Output the [X, Y] coordinate of the center of the cell containing the given text.  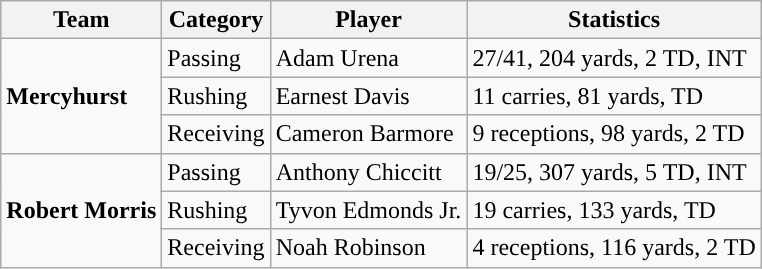
Statistics [614, 20]
Anthony Chiccitt [368, 172]
Noah Robinson [368, 248]
27/41, 204 yards, 2 TD, INT [614, 58]
Cameron Barmore [368, 134]
Adam Urena [368, 58]
Team [82, 20]
Player [368, 20]
19 carries, 133 yards, TD [614, 210]
Category [216, 20]
9 receptions, 98 yards, 2 TD [614, 134]
Mercyhurst [82, 96]
11 carries, 81 yards, TD [614, 96]
19/25, 307 yards, 5 TD, INT [614, 172]
Earnest Davis [368, 96]
4 receptions, 116 yards, 2 TD [614, 248]
Tyvon Edmonds Jr. [368, 210]
Robert Morris [82, 210]
